Capture the cell that displays the provided text and extract its [x, y] central coordinate. 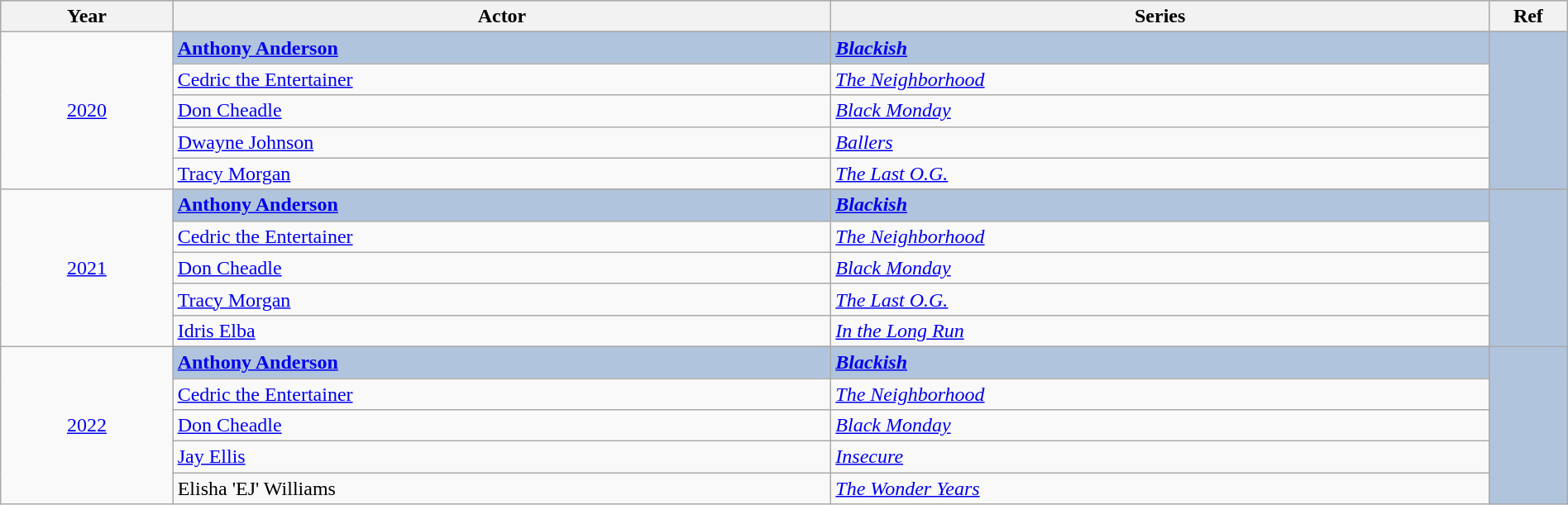
Jay Ellis [502, 457]
Elisha 'EJ' Williams [502, 488]
In the Long Run [1160, 331]
Ballers [1160, 142]
2022 [87, 425]
Insecure [1160, 457]
The Wonder Years [1160, 488]
Dwayne Johnson [502, 142]
Actor [502, 17]
2020 [87, 111]
Year [87, 17]
Series [1160, 17]
2021 [87, 268]
Ref [1528, 17]
Idris Elba [502, 331]
